Locate the cell with the specified text and output its (X, Y) center coordinate. 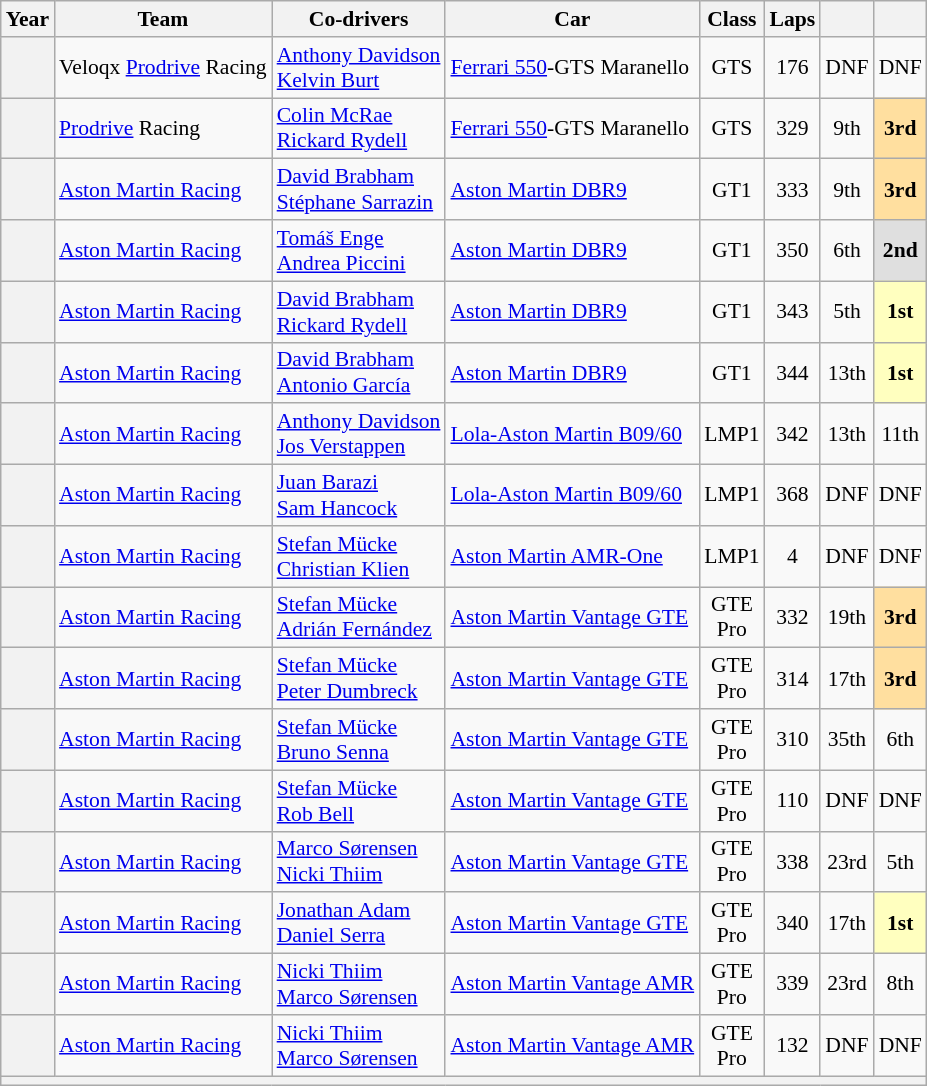
310 (793, 740)
110 (793, 800)
Colin McRae Rickard Rydell (359, 128)
344 (793, 372)
Laps (793, 19)
Anthony Davidson Kelvin Burt (359, 68)
339 (793, 984)
19th (846, 618)
338 (793, 862)
Jonathan Adam Daniel Serra (359, 924)
176 (793, 68)
David Brabham Antonio García (359, 372)
368 (793, 496)
Car (572, 19)
329 (793, 128)
Stefan Mücke Peter Dumbreck (359, 678)
Anthony Davidson Jos Verstappen (359, 434)
Stefan Mücke Adrián Fernández (359, 618)
340 (793, 924)
Co-drivers (359, 19)
2nd (900, 250)
343 (793, 312)
314 (793, 678)
Stefan Mücke Bruno Senna (359, 740)
333 (793, 190)
Aston Martin AMR-One (572, 556)
342 (793, 434)
35th (846, 740)
11th (900, 434)
Prodrive Racing (163, 128)
David Brabham Rickard Rydell (359, 312)
David Brabham Stéphane Sarrazin (359, 190)
Veloqx Prodrive Racing (163, 68)
8th (900, 984)
Class (732, 19)
Team (163, 19)
Marco Sørensen Nicki Thiim (359, 862)
Year (28, 19)
350 (793, 250)
132 (793, 1046)
Tomáš Enge Andrea Piccini (359, 250)
Stefan Mücke Christian Klien (359, 556)
4 (793, 556)
Juan Barazi Sam Hancock (359, 496)
Stefan Mücke Rob Bell (359, 800)
332 (793, 618)
